Find where the given text appears and provide that cell's center as (X, Y) coordinate. 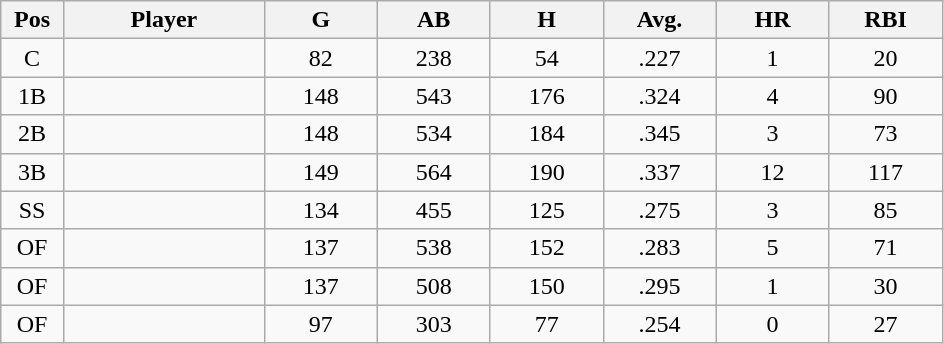
G (320, 20)
0 (772, 324)
.227 (660, 58)
134 (320, 210)
176 (546, 96)
85 (886, 210)
Player (164, 20)
538 (434, 248)
564 (434, 172)
.295 (660, 286)
82 (320, 58)
190 (546, 172)
508 (434, 286)
152 (546, 248)
.275 (660, 210)
1B (32, 96)
455 (434, 210)
.324 (660, 96)
.345 (660, 134)
2B (32, 134)
150 (546, 286)
HR (772, 20)
71 (886, 248)
90 (886, 96)
Avg. (660, 20)
C (32, 58)
4 (772, 96)
12 (772, 172)
3B (32, 172)
54 (546, 58)
.283 (660, 248)
30 (886, 286)
27 (886, 324)
117 (886, 172)
AB (434, 20)
SS (32, 210)
238 (434, 58)
Pos (32, 20)
5 (772, 248)
.337 (660, 172)
543 (434, 96)
303 (434, 324)
.254 (660, 324)
77 (546, 324)
RBI (886, 20)
149 (320, 172)
125 (546, 210)
97 (320, 324)
H (546, 20)
73 (886, 134)
534 (434, 134)
20 (886, 58)
184 (546, 134)
